Output the [x, y] coordinate of the center of the cell containing the given text.  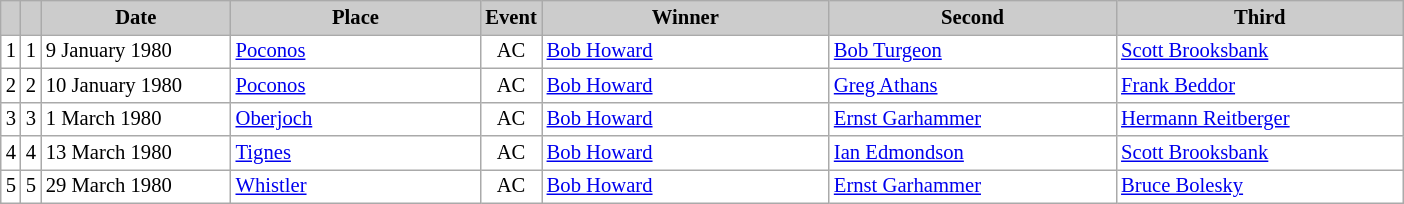
Tignes [356, 153]
29 March 1980 [136, 186]
Date [136, 17]
Third [1260, 17]
1 March 1980 [136, 119]
Place [356, 17]
9 January 1980 [136, 51]
Greg Athans [972, 85]
Bob Turgeon [972, 51]
Ian Edmondson [972, 153]
Winner [686, 17]
Second [972, 17]
13 March 1980 [136, 153]
Oberjoch [356, 119]
10 January 1980 [136, 85]
Whistler [356, 186]
Bruce Bolesky [1260, 186]
Frank Beddor [1260, 85]
Hermann Reitberger [1260, 119]
Event [510, 17]
